Detect which cell encompasses the target text, then output its (X, Y) center coordinate. 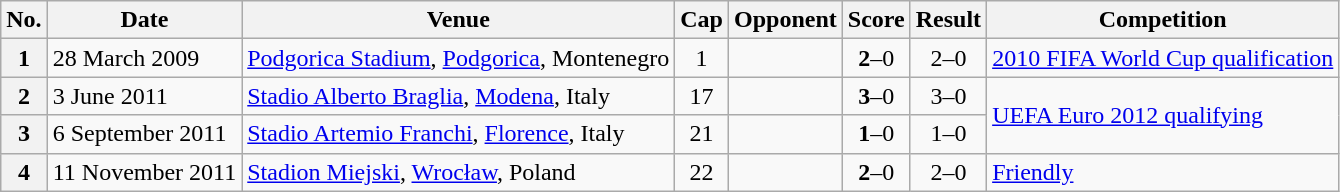
Friendly (1163, 172)
Venue (458, 20)
Date (144, 20)
Podgorica Stadium, Podgorica, Montenegro (458, 58)
Stadion Miejski, Wrocław, Poland (458, 172)
3 June 2011 (144, 96)
6 September 2011 (144, 134)
21 (702, 134)
11 November 2011 (144, 172)
Result (948, 20)
4 (24, 172)
Stadio Alberto Braglia, Modena, Italy (458, 96)
Score (876, 20)
22 (702, 172)
Competition (1163, 20)
No. (24, 20)
Cap (702, 20)
3 (24, 134)
UEFA Euro 2012 qualifying (1163, 115)
17 (702, 96)
28 March 2009 (144, 58)
2 (24, 96)
Stadio Artemio Franchi, Florence, Italy (458, 134)
2010 FIFA World Cup qualification (1163, 58)
Opponent (785, 20)
